Pinpoint the cell where the given text exists, returning its (X, Y) midpoint coordinate. 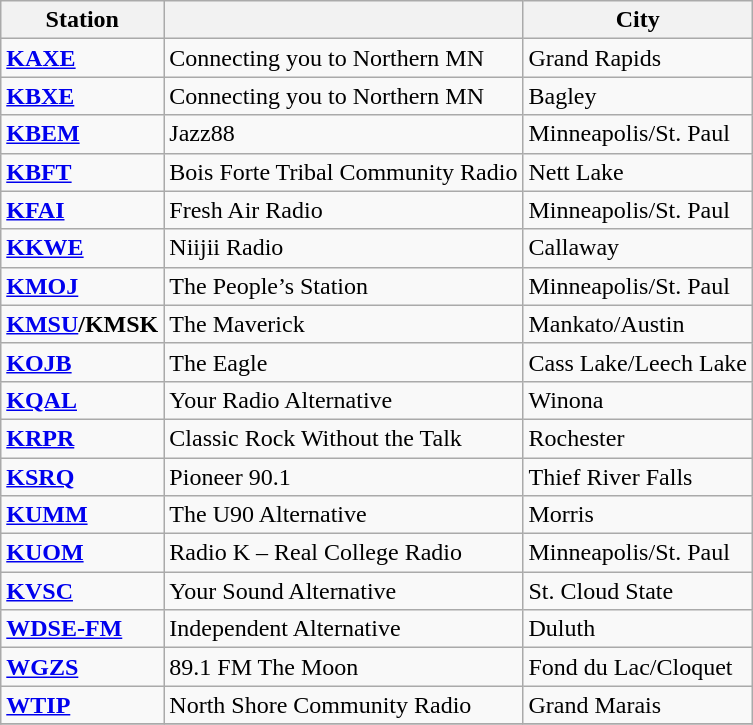
Independent Alternative (344, 629)
North Shore Community Radio (344, 705)
Your Sound Alternative (344, 591)
KFAI (82, 210)
KAXE (82, 58)
The U90 Alternative (344, 515)
Mankato/Austin (638, 324)
KSRQ (82, 477)
The Maverick (344, 324)
KMOJ (82, 286)
Winona (638, 400)
The People’s Station (344, 286)
Grand Rapids (638, 58)
KUOM (82, 553)
KOJB (82, 362)
Fresh Air Radio (344, 210)
The Eagle (344, 362)
Cass Lake/Leech Lake (638, 362)
Radio K – Real College Radio (344, 553)
WDSE-FM (82, 629)
City (638, 20)
KBEM (82, 134)
KUMM (82, 515)
89.1 FM The Moon (344, 667)
St. Cloud State (638, 591)
Rochester (638, 438)
Bois Forte Tribal Community Radio (344, 172)
KMSU/KMSK (82, 324)
KQAL (82, 400)
Morris (638, 515)
Niijii Radio (344, 248)
Grand Marais (638, 705)
Fond du Lac/Cloquet (638, 667)
WTIP (82, 705)
Duluth (638, 629)
KBXE (82, 96)
Jazz88 (344, 134)
Thief River Falls (638, 477)
Classic Rock Without the Talk (344, 438)
KBFT (82, 172)
WGZS (82, 667)
Bagley (638, 96)
Station (82, 20)
Nett Lake (638, 172)
KRPR (82, 438)
KVSC (82, 591)
KKWE (82, 248)
Pioneer 90.1 (344, 477)
Callaway (638, 248)
Your Radio Alternative (344, 400)
